From the cell containing the given text, extract its center point as (x, y) coordinate. 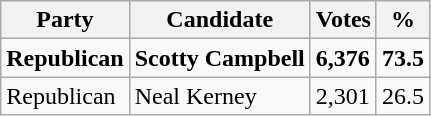
2,301 (343, 96)
73.5 (402, 58)
Party (65, 20)
Scotty Campbell (220, 58)
Neal Kerney (220, 96)
Candidate (220, 20)
26.5 (402, 96)
6,376 (343, 58)
Votes (343, 20)
% (402, 20)
